Provide the [x, y] coordinate of the cell's center where the given text is located.  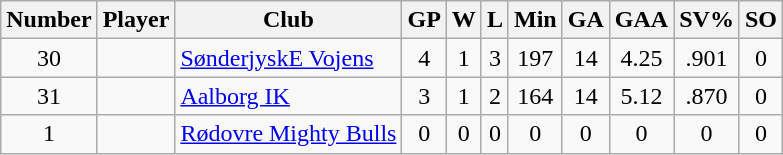
4.25 [641, 58]
GA [586, 20]
W [464, 20]
Rødovre Mighty Bulls [288, 134]
SO [760, 20]
SV% [707, 20]
GAA [641, 20]
L [494, 20]
5.12 [641, 96]
31 [49, 96]
Club [288, 20]
Min [535, 20]
197 [535, 58]
Aalborg IK [288, 96]
Number [49, 20]
.870 [707, 96]
.901 [707, 58]
Player [136, 20]
164 [535, 96]
GP [424, 20]
2 [494, 96]
4 [424, 58]
SønderjyskE Vojens [288, 58]
30 [49, 58]
